Identify which cell holds the provided text, then report its [x, y] central coordinate. 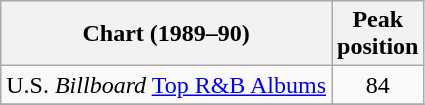
U.S. Billboard Top R&B Albums [166, 85]
Peakposition [378, 34]
84 [378, 85]
Chart (1989–90) [166, 34]
